Return [x, y] of the center of cell containing provided text 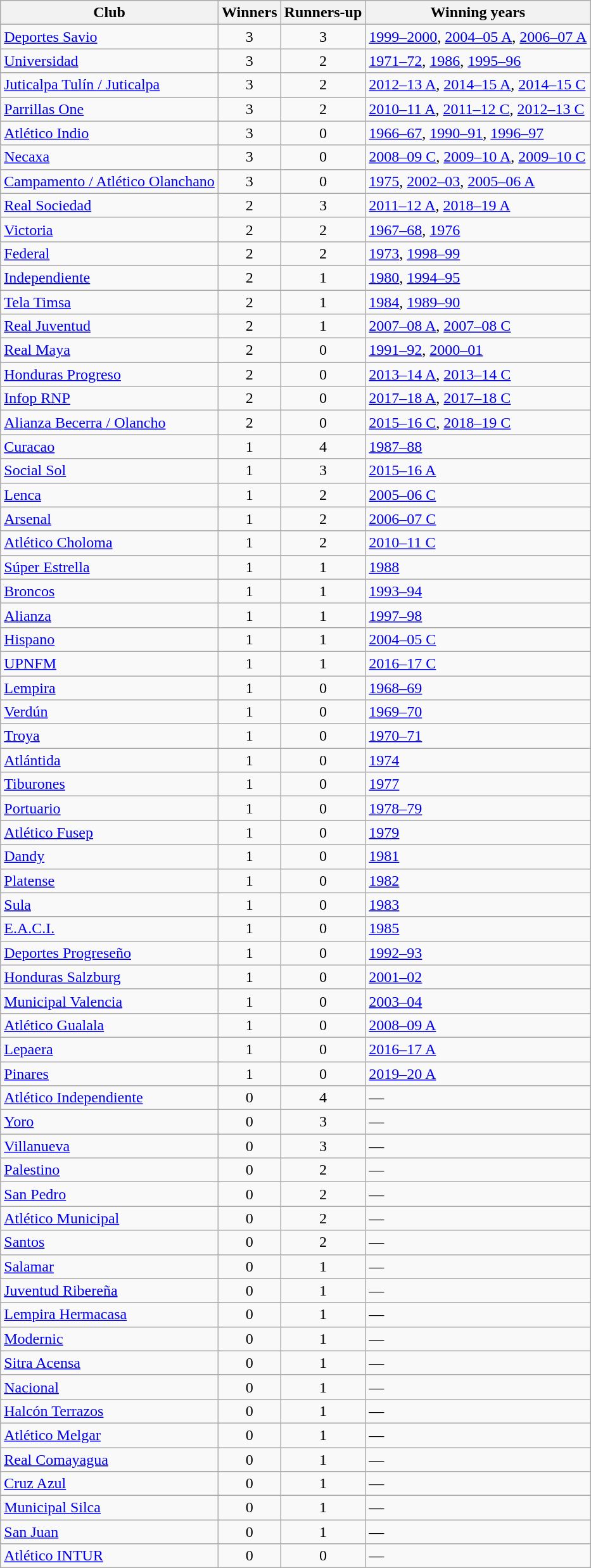
1969–70 [478, 712]
Real Juventud [110, 326]
1982 [478, 881]
Curacao [110, 447]
2003–04 [478, 1001]
1974 [478, 760]
2016–17 A [478, 1049]
Social Sol [110, 471]
Runners-up [323, 13]
Verdún [110, 712]
1992–93 [478, 953]
Yoro [110, 1122]
1971–72, 1986, 1995–96 [478, 61]
1977 [478, 784]
Lenca [110, 495]
1970–71 [478, 736]
Lempira [110, 687]
Juticalpa Tulín / Juticalpa [110, 85]
1988 [478, 567]
Universidad [110, 61]
1967–68, 1976 [478, 229]
Real Maya [110, 350]
Municipal Valencia [110, 1001]
2005–06 C [478, 495]
Pinares [110, 1074]
2015–16 C, 2018–19 C [478, 423]
1968–69 [478, 687]
Atlético Independiente [110, 1098]
Honduras Progreso [110, 374]
1984, 1989–90 [478, 302]
Winning years [478, 13]
Deportes Savio [110, 37]
Atlético Melgar [110, 1435]
1985 [478, 929]
1978–79 [478, 808]
Salamar [110, 1266]
1991–92, 2000–01 [478, 350]
Atlántida [110, 760]
Palestino [110, 1170]
2008–09 A [478, 1025]
San Juan [110, 1532]
Club [110, 13]
1975, 2002–03, 2005–06 A [478, 181]
Sitra Acensa [110, 1363]
2015–16 A [478, 471]
Tela Timsa [110, 302]
2006–07 C [478, 519]
Atlético Indio [110, 133]
Municipal Silca [110, 1508]
Súper Estrella [110, 567]
Deportes Progreseño [110, 953]
Victoria [110, 229]
Nacional [110, 1387]
Infop RNP [110, 398]
Real Sociedad [110, 205]
Broncos [110, 591]
Portuario [110, 808]
Winners [250, 13]
2011–12 A, 2018–19 A [478, 205]
2012–13 A, 2014–15 A, 2014–15 C [478, 85]
Cruz Azul [110, 1484]
Sula [110, 905]
2010–11 C [478, 543]
Villanueva [110, 1146]
1983 [478, 905]
Halcón Terrazos [110, 1411]
2013–14 A, 2013–14 C [478, 374]
1981 [478, 857]
2017–18 A, 2017–18 C [478, 398]
Dandy [110, 857]
1993–94 [478, 591]
UPNFM [110, 663]
Alianza Becerra / Olancho [110, 423]
Parrillas One [110, 109]
Troya [110, 736]
2007–08 A, 2007–08 C [478, 326]
Alianza [110, 615]
Honduras Salzburg [110, 977]
2004–05 C [478, 639]
1973, 1998–99 [478, 253]
Lepaera [110, 1049]
1987–88 [478, 447]
2001–02 [478, 977]
Arsenal [110, 519]
Atlético Gualala [110, 1025]
Hispano [110, 639]
Santos [110, 1242]
Real Comayagua [110, 1459]
Campamento / Atlético Olanchano [110, 181]
1997–98 [478, 615]
2019–20 A [478, 1074]
Atlético Municipal [110, 1218]
Independiente [110, 277]
2010–11 A, 2011–12 C, 2012–13 C [478, 109]
Modernic [110, 1339]
1966–67, 1990–91, 1996–97 [478, 133]
E.A.C.I. [110, 929]
Juventud Ribereña [110, 1291]
2008–09 C, 2009–10 A, 2009–10 C [478, 157]
Atlético Choloma [110, 543]
Atlético Fusep [110, 832]
2016–17 C [478, 663]
1979 [478, 832]
Lempira Hermacasa [110, 1315]
Platense [110, 881]
Necaxa [110, 157]
Atlético INTUR [110, 1556]
San Pedro [110, 1194]
1980, 1994–95 [478, 277]
Tiburones [110, 784]
1999–2000, 2004–05 A, 2006–07 A [478, 37]
Federal [110, 253]
